Scan for the cell matching the given text and deliver its [X, Y] coordinate at center. 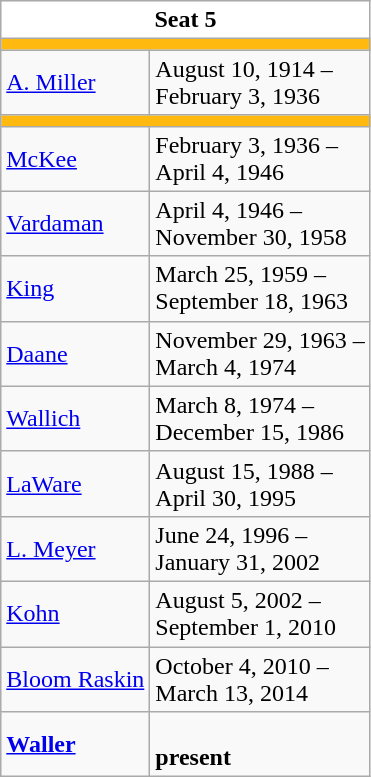
April 4, 1946 –November 30, 1958 [260, 224]
October 4, 2010 –March 13, 2014 [260, 678]
Bloom Raskin [76, 678]
August 10, 1914 –February 3, 1936 [260, 82]
Waller [76, 744]
McKee [76, 158]
A. Miller [76, 82]
February 3, 1936 –April 4, 1946 [260, 158]
Vardaman [76, 224]
King [76, 288]
Kohn [76, 614]
L. Meyer [76, 548]
Seat 5 [186, 20]
March 25, 1959 –September 18, 1963 [260, 288]
March 8, 1974 –December 15, 1986 [260, 418]
Wallich [76, 418]
June 24, 1996 –January 31, 2002 [260, 548]
present [260, 744]
LaWare [76, 484]
August 15, 1988 –April 30, 1995 [260, 484]
November 29, 1963 –March 4, 1974 [260, 354]
Daane [76, 354]
August 5, 2002 –September 1, 2010 [260, 614]
